Provide the (x, y) coordinate of the cell's center where the given text is located.  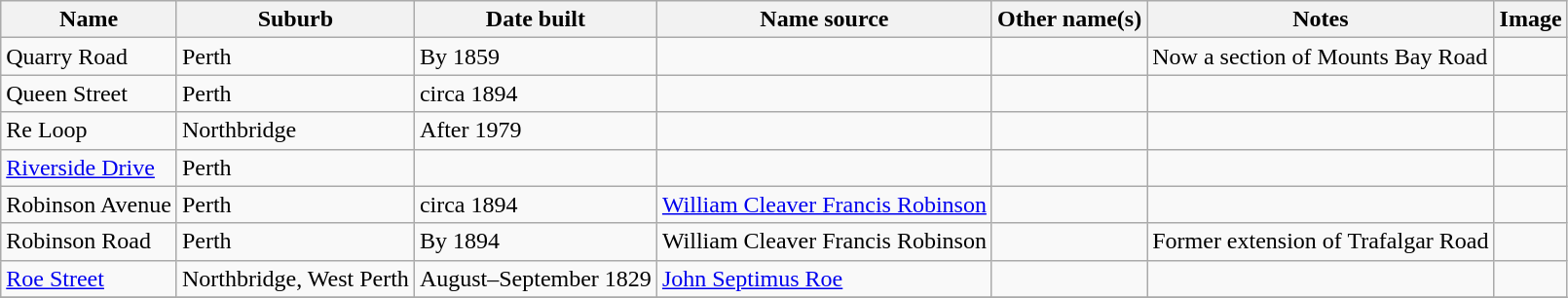
Northbridge (295, 130)
John Septimus Roe (824, 279)
Re Loop (90, 130)
Queen Street (90, 93)
Northbridge, West Perth (295, 279)
After 1979 (536, 130)
Other name(s) (1069, 19)
Name (90, 19)
Name source (824, 19)
Notes (1321, 19)
Quarry Road (90, 56)
August–September 1829 (536, 279)
Now a section of Mounts Bay Road (1321, 56)
By 1894 (536, 242)
Suburb (295, 19)
Robinson Avenue (90, 205)
Robinson Road (90, 242)
Image (1531, 19)
Riverside Drive (90, 168)
Roe Street (90, 279)
Former extension of Trafalgar Road (1321, 242)
Date built (536, 19)
By 1859 (536, 56)
